Output the [X, Y] coordinate of the center of the cell containing the given text.  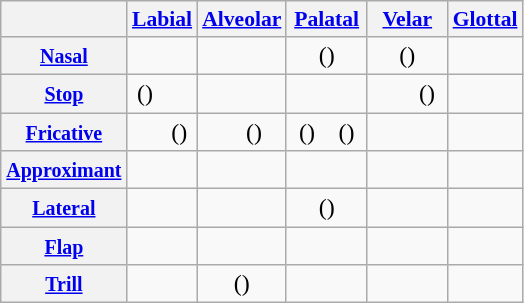
Alveolar [242, 19]
Glottal [486, 19]
Approximant [64, 170]
Flap [64, 246]
Lateral [64, 208]
Nasal [64, 55]
Stop [64, 93]
Palatal [326, 19]
Fricative [64, 131]
Trill [64, 284]
Velar [408, 19]
Labial [162, 19]
